Detect which cell encompasses the target text, then output its (X, Y) center coordinate. 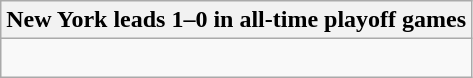
New York leads 1–0 in all-time playoff games (236, 20)
